For the text-containing cell, return its midpoint in (x, y) coordinate format. 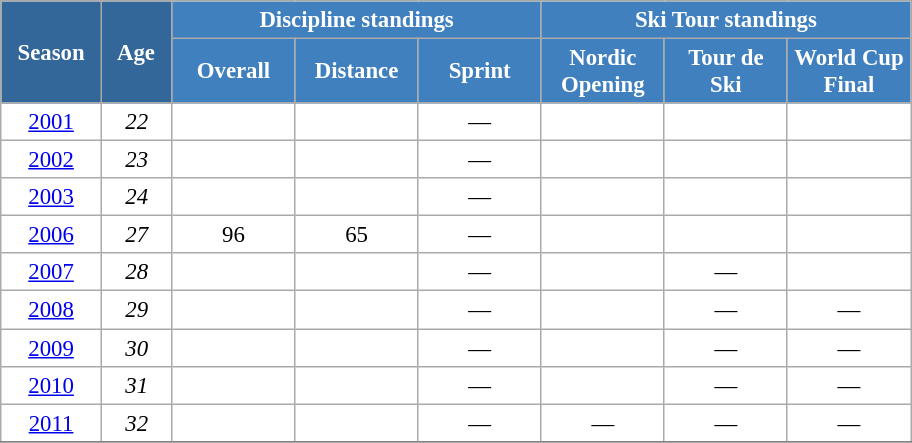
Sprint (480, 72)
30 (136, 348)
Ski Tour standings (726, 20)
Overall (234, 72)
27 (136, 235)
Discipline standings (356, 20)
29 (136, 310)
32 (136, 423)
28 (136, 273)
2002 (52, 160)
NordicOpening (602, 72)
65 (356, 235)
96 (234, 235)
23 (136, 160)
World CupFinal (848, 72)
22 (136, 122)
2010 (52, 385)
2003 (52, 197)
Age (136, 52)
Tour deSki (726, 72)
2011 (52, 423)
Season (52, 52)
24 (136, 197)
2009 (52, 348)
31 (136, 385)
2008 (52, 310)
2007 (52, 273)
2001 (52, 122)
2006 (52, 235)
Distance (356, 72)
